Search for the cell housing the specified text and yield its [X, Y] center coordinate. 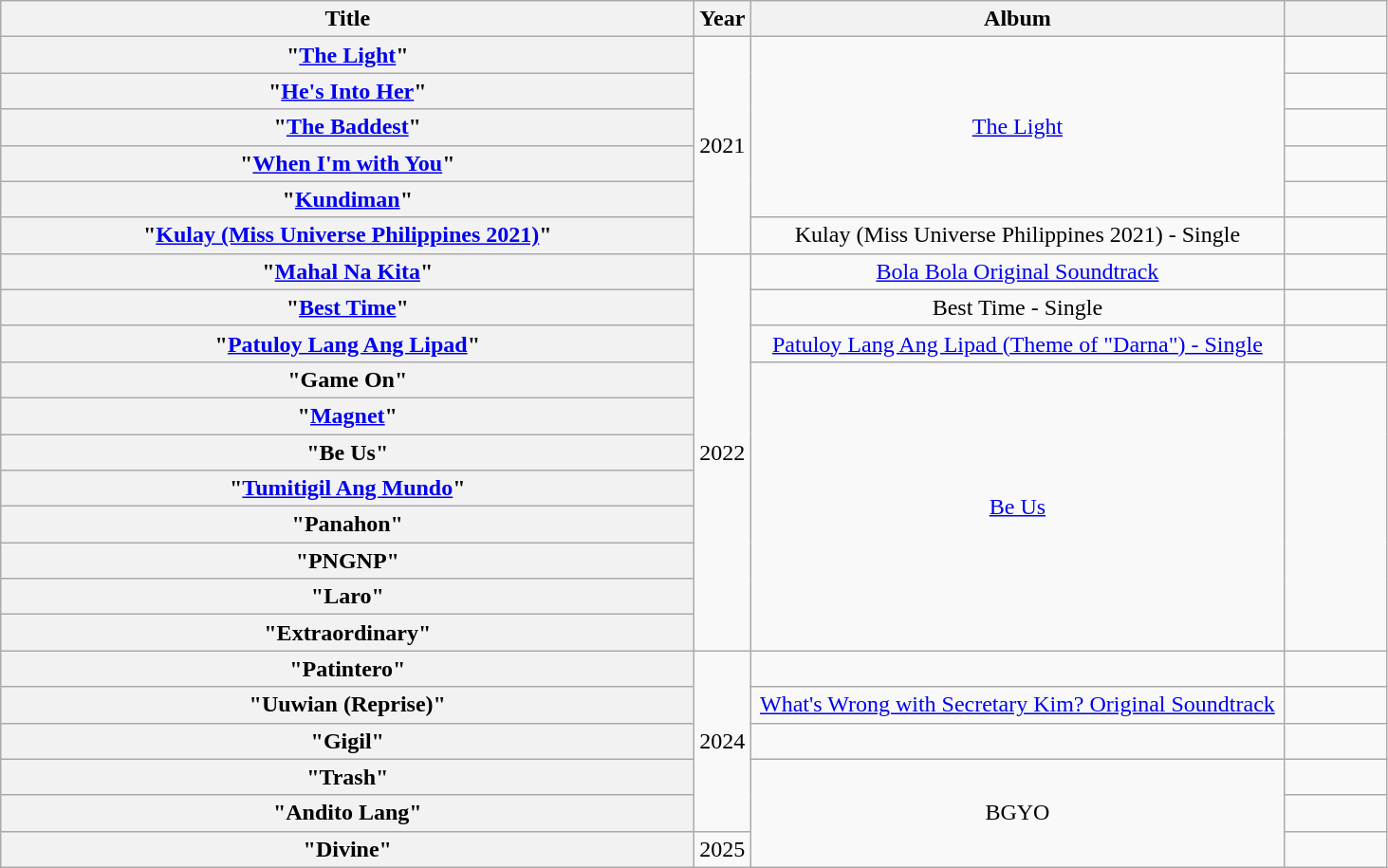
"Game On" [347, 379]
"Trash" [347, 777]
"He's Into Her" [347, 91]
"Kulay (Miss Universe Philippines 2021)" [347, 235]
2024 [723, 741]
Kulay (Miss Universe Philippines 2021) - Single [1017, 235]
"When I'm with You" [347, 163]
"Gigil" [347, 741]
"Laro" [347, 597]
The Light [1017, 127]
"Magnet" [347, 416]
"Andito Lang" [347, 813]
"PNGNP" [347, 561]
Patuloy Lang Ang Lipad (Theme of "Darna") - Single [1017, 343]
2021 [723, 145]
Year [723, 19]
"Divine" [347, 849]
"Uuwian (Reprise)" [347, 705]
Be Us [1017, 506]
Bola Bola Original Soundtrack [1017, 271]
"Be Us" [347, 452]
"Extraordinary" [347, 633]
BGYO [1017, 813]
"Kundiman" [347, 199]
"The Baddest" [347, 127]
Best Time - Single [1017, 307]
"Best Time" [347, 307]
2022 [723, 452]
Title [347, 19]
What's Wrong with Secretary Kim? Original Soundtrack [1017, 705]
Album [1017, 19]
"Mahal Na Kita" [347, 271]
2025 [723, 849]
"Panahon" [347, 525]
"Tumitigil Ang Mundo" [347, 489]
"Patintero" [347, 669]
"Patuloy Lang Ang Lipad" [347, 343]
"The Light" [347, 55]
